Output the [X, Y] coordinate of the center of the cell containing the given text.  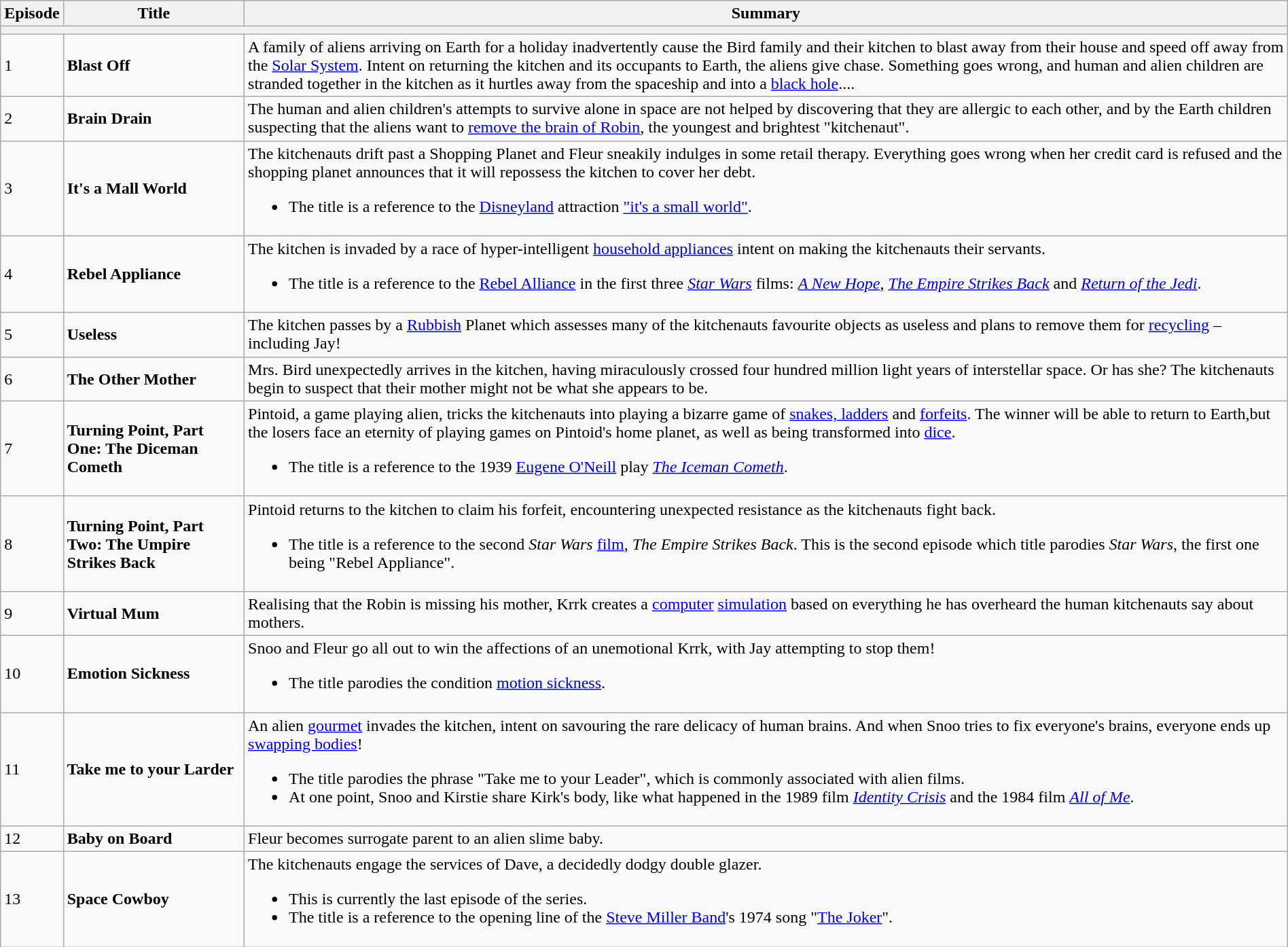
3 [32, 188]
Turning Point, Part Two: The Umpire Strikes Back [154, 543]
Episode [32, 14]
1 [32, 65]
2 [32, 118]
8 [32, 543]
Blast Off [154, 65]
Title [154, 14]
It's a Mall World [154, 188]
10 [32, 674]
Rebel Appliance [154, 274]
11 [32, 769]
Fleur becomes surrogate parent to an alien slime baby. [766, 839]
5 [32, 334]
7 [32, 448]
4 [32, 274]
The Other Mother [154, 379]
13 [32, 899]
Useless [154, 334]
Space Cowboy [154, 899]
Summary [766, 14]
Baby on Board [154, 839]
Virtual Mum [154, 613]
Brain Drain [154, 118]
Emotion Sickness [154, 674]
9 [32, 613]
Turning Point, Part One: The Diceman Cometh [154, 448]
6 [32, 379]
Take me to your Larder [154, 769]
12 [32, 839]
